Output the [X, Y] coordinate of the center of the cell containing the given text.  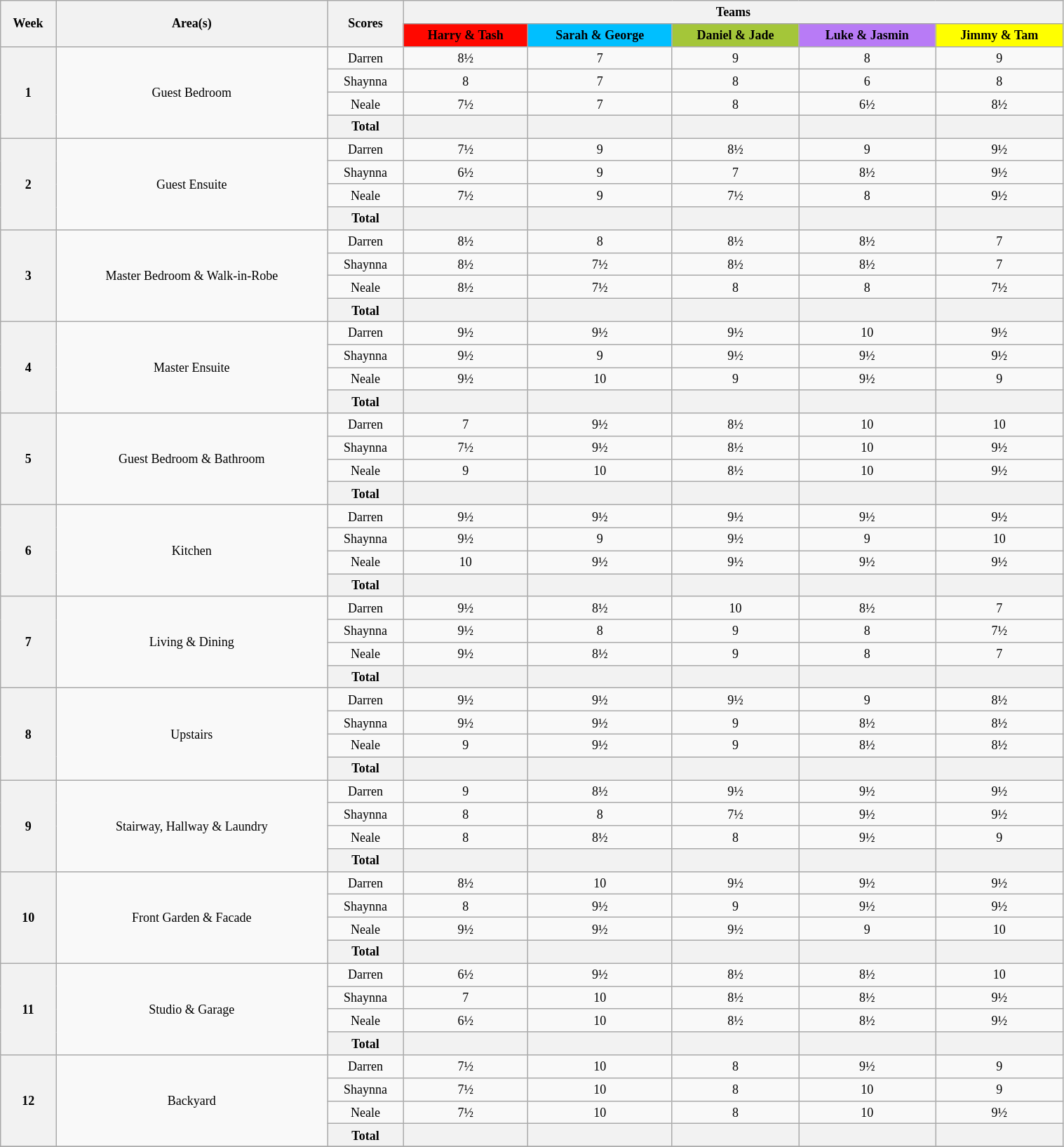
Stairway, Hallway & Laundry [192, 826]
4 [28, 368]
Teams [734, 13]
Luke & Jasmin [867, 35]
Harry & Tash [466, 35]
11 [28, 1009]
12 [28, 1101]
Area(s) [192, 24]
Upstairs [192, 734]
Guest Bedroom [192, 93]
Studio & Garage [192, 1009]
2 [28, 184]
Living & Dining [192, 643]
Master Bedroom & Walk-in-Robe [192, 275]
Kitchen [192, 551]
Sarah & George [600, 35]
Guest Bedroom & Bathroom [192, 459]
Daniel & Jade [735, 35]
Backyard [192, 1101]
Guest Ensuite [192, 184]
3 [28, 275]
Master Ensuite [192, 368]
Front Garden & Facade [192, 918]
Scores [365, 24]
1 [28, 93]
Week [28, 24]
Jimmy & Tam [1000, 35]
5 [28, 459]
